Locate the cell with the specified text and output its [X, Y] center coordinate. 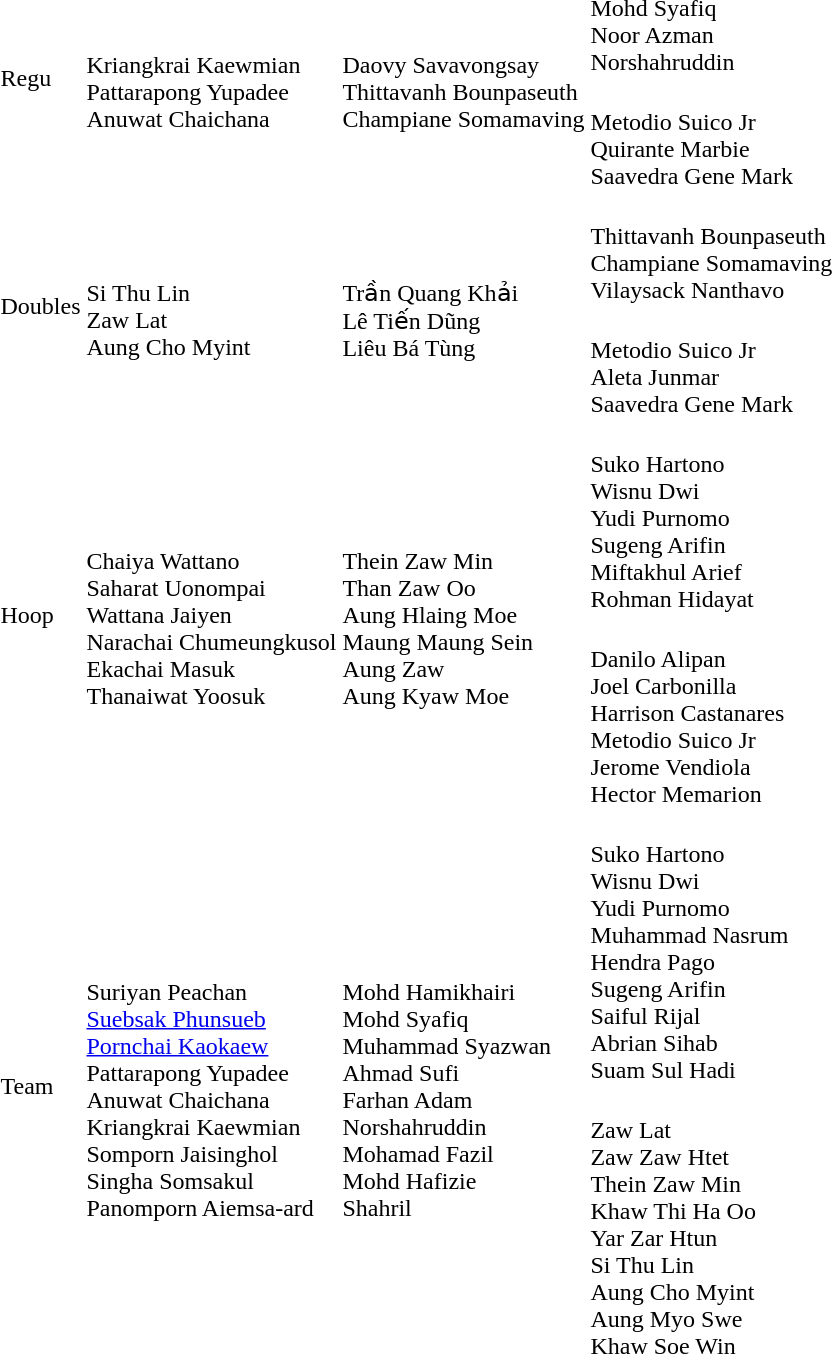
Thein Zaw MinThan Zaw OoAung Hlaing MoeMaung Maung SeinAung ZawAung Kyaw Moe [464, 616]
Trần Quang KhảiLê Tiến DũngLiêu Bá Tùng [464, 306]
Chaiya WattanoSaharat UonompaiWattana JaiyenNarachai ChumeungkusolEkachai MasukThanaiwat Yoosuk [212, 616]
Si Thu LinZaw LatAung Cho Myint [212, 306]
